Output the [x, y] coordinate of the center of the cell containing the given text.  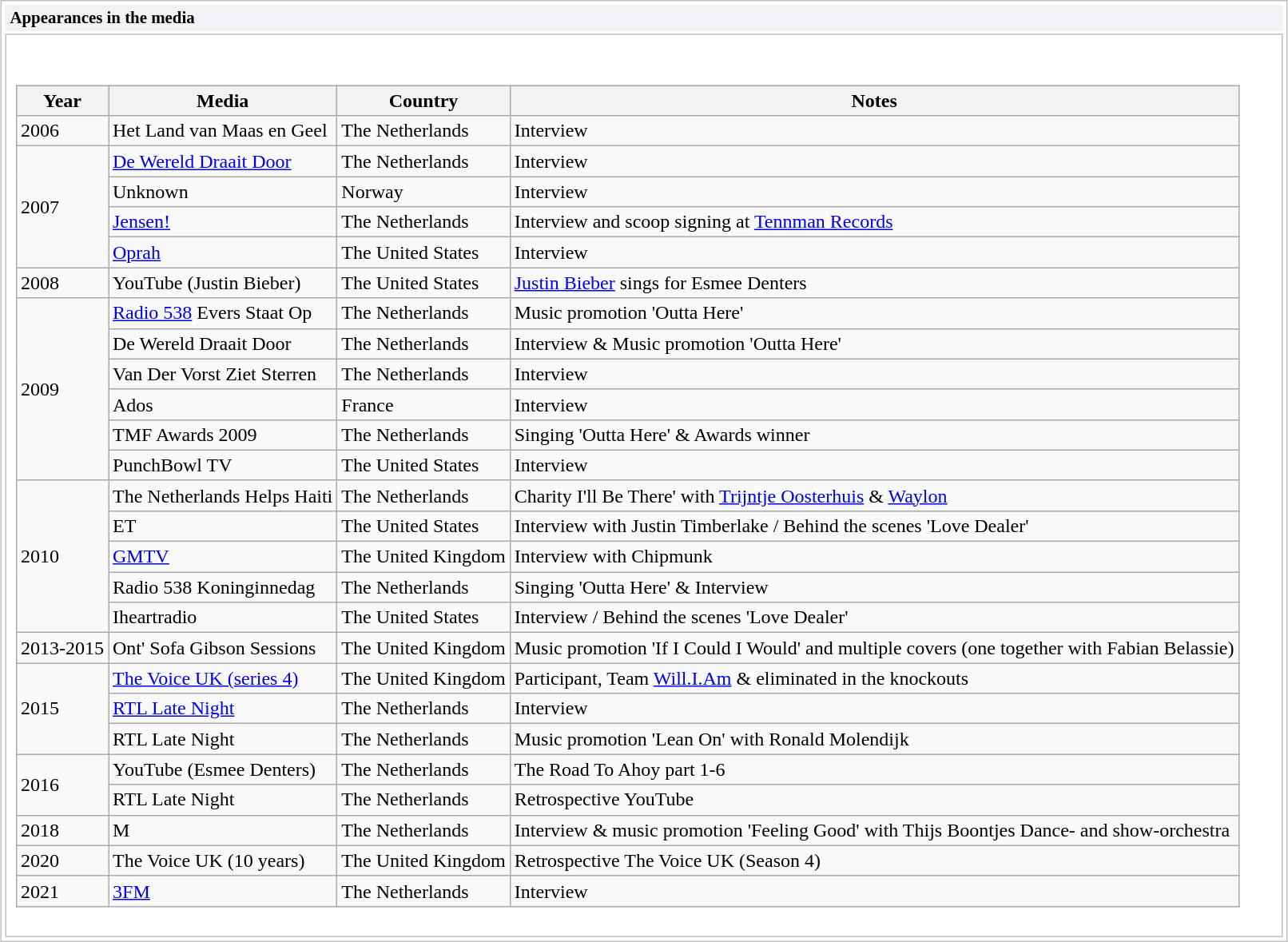
Interview with Chipmunk [874, 557]
Music promotion 'Outta Here' [874, 313]
Interview / Behind the scenes 'Love Dealer' [874, 618]
Retrospective The Voice UK (Season 4) [874, 861]
ET [223, 526]
Het Land van Maas en Geel [223, 131]
3FM [223, 891]
YouTube (Esmee Denters) [223, 769]
Notes [874, 101]
Country [423, 101]
2021 [62, 891]
Radio 538 Evers Staat Op [223, 313]
Norway [423, 192]
Van Der Vorst Ziet Sterren [223, 374]
Singing 'Outta Here' & Interview [874, 587]
TMF Awards 2009 [223, 435]
Music promotion 'Lean On' with Ronald Molendijk [874, 739]
Charity I'll Be There' with Trijntje Oosterhuis & Waylon [874, 495]
Unknown [223, 192]
Iheartradio [223, 618]
2013-2015 [62, 648]
Participant, Team Will.I.Am & eliminated in the knockouts [874, 678]
2015 [62, 709]
2016 [62, 785]
2009 [62, 389]
2018 [62, 830]
Ados [223, 404]
GMTV [223, 557]
2007 [62, 207]
Year [62, 101]
Justin Bieber sings for Esmee Denters [874, 283]
Retrospective YouTube [874, 800]
2008 [62, 283]
Interview & music promotion 'Feeling Good' with Thijs Boontjes Dance- and show-orchestra [874, 830]
Oprah [223, 252]
Music promotion 'If I Could I Would' and multiple covers (one together with Fabian Belassie) [874, 648]
The Voice UK (10 years) [223, 861]
M [223, 830]
The Netherlands Helps Haiti [223, 495]
Interview & Music promotion 'Outta Here' [874, 344]
2020 [62, 861]
The Road To Ahoy part 1-6 [874, 769]
France [423, 404]
Interview and scoop signing at Tennman Records [874, 222]
YouTube (Justin Bieber) [223, 283]
Media [223, 101]
Radio 538 Koninginnedag [223, 587]
Appearances in the media [644, 18]
PunchBowl TV [223, 465]
2006 [62, 131]
Ont' Sofa Gibson Sessions [223, 648]
Jensen! [223, 222]
Singing 'Outta Here' & Awards winner [874, 435]
2010 [62, 556]
Interview with Justin Timberlake / Behind the scenes 'Love Dealer' [874, 526]
The Voice UK (series 4) [223, 678]
